Pinpoint the cell where the given text exists, returning its [x, y] midpoint coordinate. 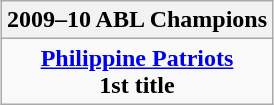
Philippine Patriots1st title [136, 72]
2009–10 ABL Champions [136, 20]
